Capture the cell that displays the provided text and extract its [x, y] central coordinate. 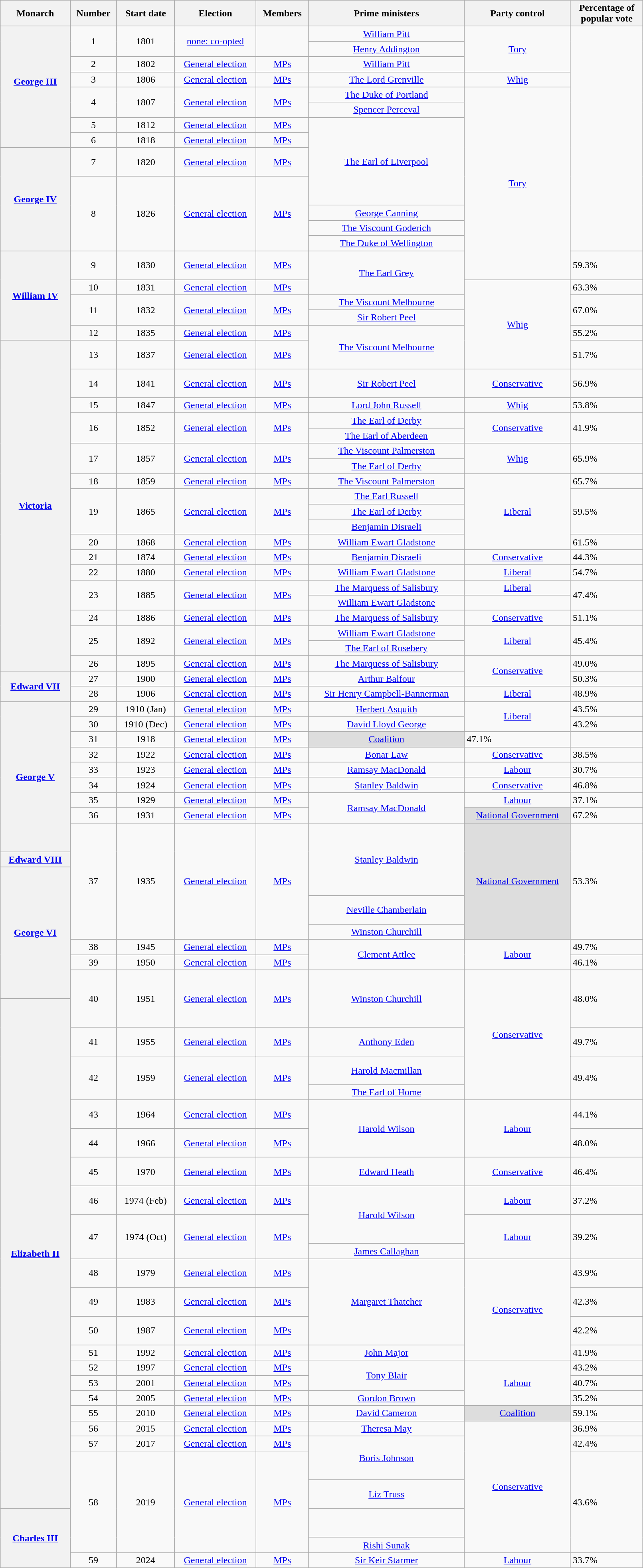
Edward VIII [35, 859]
Tony Blair [386, 1375]
44.3% [607, 557]
1924 [145, 785]
Bonar Law [386, 754]
2005 [145, 1398]
43 [93, 1114]
The Duke of Wellington [386, 243]
13 [93, 355]
48 [93, 1273]
Boris Johnson [386, 1458]
The Lord Grenville [386, 79]
41 [93, 1042]
53.8% [607, 405]
2017 [145, 1444]
14 [93, 383]
32 [93, 754]
8 [93, 213]
George Canning [386, 213]
2015 [145, 1428]
The Earl Russell [386, 496]
61.5% [607, 542]
1945 [145, 947]
49.4% [607, 1078]
Henry Addington [386, 49]
2024 [145, 1560]
James Callaghan [386, 1251]
29 [93, 709]
1970 [145, 1172]
25 [93, 641]
23 [93, 595]
1812 [145, 125]
1935 [145, 881]
Harold Macmillan [386, 1070]
42.4% [607, 1444]
63.3% [607, 287]
Margaret Thatcher [386, 1302]
6 [93, 140]
1801 [145, 41]
42 [93, 1078]
58 [93, 1502]
1857 [145, 458]
1992 [145, 1353]
Percentage ofpopular vote [607, 14]
49 [93, 1302]
12 [93, 333]
The Earl of Home [386, 1092]
1832 [145, 310]
56.9% [607, 383]
33.7% [607, 1560]
49.0% [607, 664]
1880 [145, 572]
1974 (Feb) [145, 1201]
1802 [145, 64]
1974 (Oct) [145, 1237]
Edward Heath [386, 1172]
Party control [518, 14]
51 [93, 1353]
1892 [145, 641]
1826 [145, 213]
52 [93, 1368]
30.7% [607, 770]
2019 [145, 1502]
Members [283, 14]
1910 (Dec) [145, 724]
36 [93, 815]
1874 [145, 557]
4 [93, 102]
42.3% [607, 1302]
35.2% [607, 1398]
59 [93, 1560]
53.3% [607, 881]
1841 [145, 383]
46.8% [607, 785]
1831 [145, 287]
7 [93, 162]
46.1% [607, 962]
1885 [145, 595]
Monarch [35, 14]
30 [93, 724]
1 [93, 41]
45 [93, 1172]
45.4% [607, 641]
Rishi Sunak [386, 1545]
53 [93, 1383]
44 [93, 1143]
Prime ministers [386, 14]
54 [93, 1398]
Neville Chamberlain [386, 910]
Sir Henry Campbell-Bannerman [386, 694]
Sir Keir Starmer [386, 1560]
18 [93, 481]
22 [93, 572]
1950 [145, 962]
Anthony Eden [386, 1042]
Lord John Russell [386, 405]
1806 [145, 79]
1918 [145, 739]
67.0% [607, 310]
1820 [145, 162]
none: co-opted [215, 41]
Theresa May [386, 1428]
Clement Attlee [386, 955]
27 [93, 679]
65.7% [607, 481]
Spencer Perceval [386, 110]
George IV [35, 199]
Arthur Balfour [386, 679]
1859 [145, 481]
1837 [145, 355]
Liz Truss [386, 1494]
59.5% [607, 511]
1910 (Jan) [145, 709]
33 [93, 770]
George VI [35, 933]
65.9% [607, 458]
40.7% [607, 1383]
1830 [145, 265]
37.1% [607, 800]
1847 [145, 405]
The Earl of Rosebery [386, 648]
2010 [145, 1413]
59.3% [607, 265]
1895 [145, 664]
37.2% [607, 1201]
31 [93, 739]
11 [93, 310]
1987 [145, 1331]
46 [93, 1201]
57 [93, 1444]
The Earl of Aberdeen [386, 436]
1959 [145, 1078]
55.2% [607, 333]
51.1% [607, 618]
28 [93, 694]
The Earl of Liverpool [386, 161]
1979 [145, 1273]
56 [93, 1428]
1951 [145, 999]
1886 [145, 618]
1900 [145, 679]
47.4% [607, 595]
20 [93, 542]
17 [93, 458]
44.1% [607, 1114]
51.7% [607, 355]
Number [93, 14]
1997 [145, 1368]
David Cameron [386, 1413]
2 [93, 64]
David Lloyd George [386, 724]
The Viscount Goderich [386, 228]
55 [93, 1413]
Victoria [35, 506]
1964 [145, 1114]
59.1% [607, 1413]
3 [93, 79]
39 [93, 962]
The Earl Grey [386, 273]
1983 [145, 1302]
43.9% [607, 1273]
5 [93, 125]
1931 [145, 815]
Edward VII [35, 686]
2001 [145, 1383]
9 [93, 265]
50 [93, 1331]
42.2% [607, 1331]
40 [93, 999]
39.2% [607, 1237]
10 [93, 287]
William IV [35, 295]
37 [93, 881]
34 [93, 785]
46.4% [607, 1172]
1818 [145, 140]
1923 [145, 770]
Herbert Asquith [386, 709]
The Duke of Portland [386, 95]
54.7% [607, 572]
43.6% [607, 1502]
16 [93, 428]
1868 [145, 542]
43.5% [607, 709]
1807 [145, 102]
47.1% [518, 739]
38.5% [607, 754]
38 [93, 947]
47 [93, 1237]
26 [93, 664]
50.3% [607, 679]
George III [35, 87]
48.9% [607, 694]
36.9% [607, 1428]
Election [215, 14]
1865 [145, 511]
1906 [145, 694]
1929 [145, 800]
1852 [145, 428]
Gordon Brown [386, 1398]
19 [93, 511]
1966 [145, 1143]
1835 [145, 333]
15 [93, 405]
George V [35, 776]
35 [93, 800]
1955 [145, 1042]
67.2% [607, 815]
Start date [145, 14]
21 [93, 557]
Charles III [35, 1538]
1922 [145, 754]
Elizabeth II [35, 1254]
John Major [386, 1353]
24 [93, 618]
